Detect which cell encompasses the target text, then output its (X, Y) center coordinate. 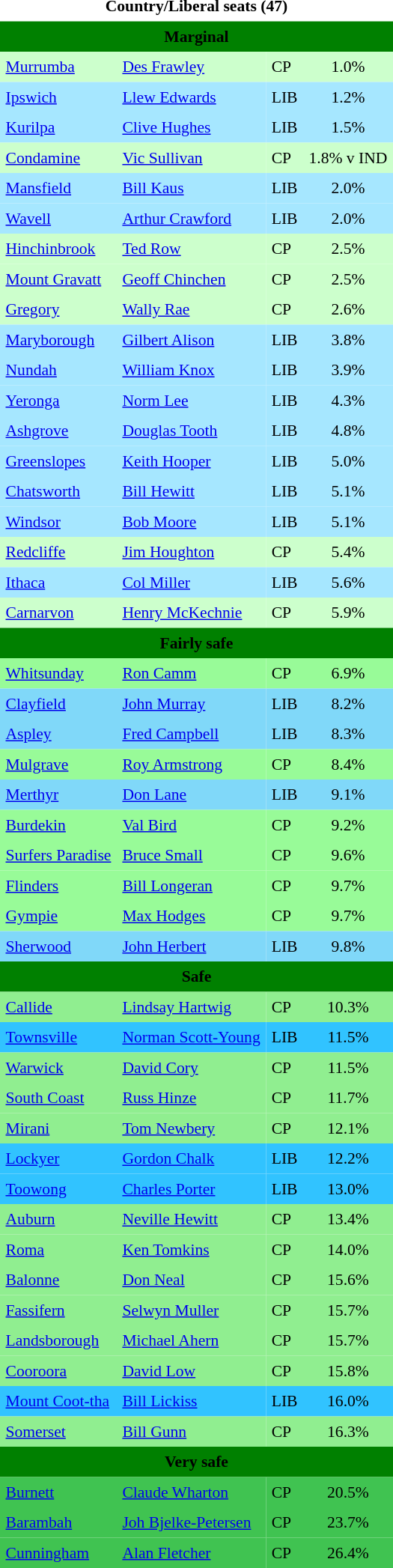
Douglas Tooth (192, 431)
Bill Gunn (192, 1431)
Townsville (58, 1037)
Gilbert Alison (192, 339)
13.4% (348, 1219)
Claude Wharton (192, 1492)
Norm Lee (192, 400)
Mount Coot-tha (58, 1401)
Bill Lickiss (192, 1401)
Landsborough (58, 1340)
Fairly safe (196, 642)
South Coast (58, 1098)
Greenslopes (58, 461)
Joh Bjelke-Petersen (192, 1522)
9.8% (348, 946)
Fred Campbell (192, 734)
Ithaca (58, 582)
David Cory (192, 1067)
Auburn (58, 1219)
12.1% (348, 1128)
14.0% (348, 1249)
David Low (192, 1370)
Windsor (58, 521)
Ipswich (58, 97)
Keith Hooper (192, 461)
Arthur Crawford (192, 218)
Fassifern (58, 1310)
Gympie (58, 916)
5.0% (348, 461)
1.8% v IND (348, 157)
6.9% (348, 673)
Whitsunday (58, 673)
Vic Sullivan (192, 157)
Roma (58, 1249)
Ken Tomkins (192, 1249)
Toowong (58, 1188)
9.1% (348, 794)
Gordon Chalk (192, 1158)
Geoff Chinchen (192, 279)
Jim Houghton (192, 552)
1.2% (348, 97)
Sherwood (58, 946)
4.3% (348, 400)
2.6% (348, 309)
Henry McKechnie (192, 613)
Selwyn Muller (192, 1310)
Carnarvon (58, 613)
Ted Row (192, 249)
5.9% (348, 613)
Cooroora (58, 1370)
Warwick (58, 1067)
5.4% (348, 552)
Don Neal (192, 1280)
Ron Camm (192, 673)
Mount Gravatt (58, 279)
Wavell (58, 218)
8.3% (348, 734)
3.8% (348, 339)
1.5% (348, 127)
Burdekin (58, 824)
Tom Newbery (192, 1128)
12.2% (348, 1158)
Yeronga (58, 400)
Roy Armstrong (192, 764)
John Herbert (192, 946)
Cunningham (58, 1552)
Bob Moore (192, 521)
Russ Hinze (192, 1098)
20.5% (348, 1492)
Callide (58, 1006)
16.3% (348, 1431)
Max Hodges (192, 916)
Charles Porter (192, 1188)
8.4% (348, 764)
Mulgrave (58, 764)
Lindsay Hartwig (192, 1006)
Safe (196, 976)
1.0% (348, 67)
26.4% (348, 1552)
Gregory (58, 309)
Barambah (58, 1522)
8.2% (348, 703)
9.6% (348, 855)
Burnett (58, 1492)
4.8% (348, 431)
3.9% (348, 370)
Balonne (58, 1280)
23.7% (348, 1522)
Very safe (196, 1462)
John Murray (192, 703)
Murrumba (58, 67)
Maryborough (58, 339)
Bill Kaus (192, 188)
Merthyr (58, 794)
Ashgrove (58, 431)
Llew Edwards (192, 97)
Aspley (58, 734)
Lockyer (58, 1158)
Des Frawley (192, 67)
Bill Hewitt (192, 491)
16.0% (348, 1401)
Michael Ahern (192, 1340)
Somerset (58, 1431)
10.3% (348, 1006)
9.2% (348, 824)
Col Miller (192, 582)
Marginal (196, 36)
Nundah (58, 370)
Bill Longeran (192, 885)
5.6% (348, 582)
Kurilpa (58, 127)
Flinders (58, 885)
Chatsworth (58, 491)
15.6% (348, 1280)
Redcliffe (58, 552)
Condamine (58, 157)
William Knox (192, 370)
Norman Scott-Young (192, 1037)
13.0% (348, 1188)
Mansfield (58, 188)
Hinchinbrook (58, 249)
Surfers Paradise (58, 855)
Clayfield (58, 703)
15.8% (348, 1370)
Alan Fletcher (192, 1552)
Clive Hughes (192, 127)
Don Lane (192, 794)
Val Bird (192, 824)
11.7% (348, 1098)
Bruce Small (192, 855)
Mirani (58, 1128)
Neville Hewitt (192, 1219)
Wally Rae (192, 309)
